Output the [x, y] coordinate of the center of the cell containing the given text.  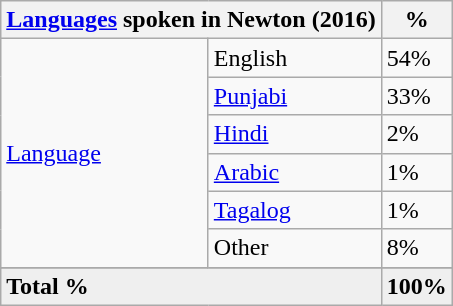
Total % [191, 286]
8% [416, 248]
Languages spoken in Newton (2016) [191, 20]
Arabic [294, 172]
100% [416, 286]
% [416, 20]
Tagalog [294, 210]
54% [416, 58]
Language [105, 153]
2% [416, 134]
Other [294, 248]
Hindi [294, 134]
33% [416, 96]
Punjabi [294, 96]
English [294, 58]
